Scan for the cell matching the given text and deliver its (X, Y) coordinate at center. 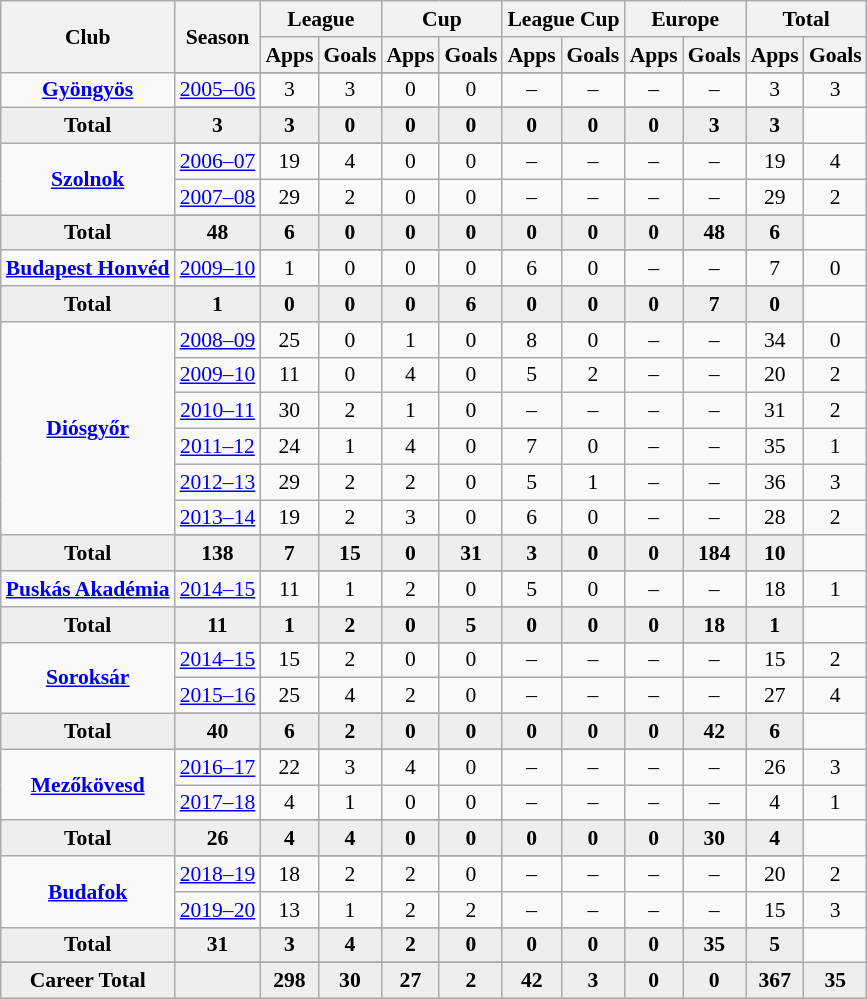
2012–13 (218, 482)
2016–17 (218, 767)
367 (775, 981)
2017–18 (218, 803)
Cup (442, 19)
2018–19 (218, 874)
Career Total (88, 981)
298 (289, 981)
2008–09 (218, 340)
34 (775, 340)
Puskás Akadémia (88, 589)
Budapest Honvéd (88, 269)
Europe (686, 19)
138 (218, 554)
184 (714, 554)
2015–16 (218, 696)
Diósgyőr (88, 429)
Season (218, 36)
2010–11 (218, 411)
13 (289, 910)
Szolnok (88, 180)
36 (775, 482)
Mezőkövesd (88, 784)
24 (289, 447)
Budafok (88, 892)
2005–06 (218, 90)
2011–12 (218, 447)
2006–07 (218, 162)
League (320, 19)
8 (532, 340)
10 (775, 554)
40 (218, 732)
2013–14 (218, 518)
2019–20 (218, 910)
Gyöngyös (88, 90)
28 (775, 518)
League Cup (563, 19)
Club (88, 36)
22 (289, 767)
Soroksár (88, 678)
2007–08 (218, 197)
